Identify which cell holds the provided text, then report its (x, y) central coordinate. 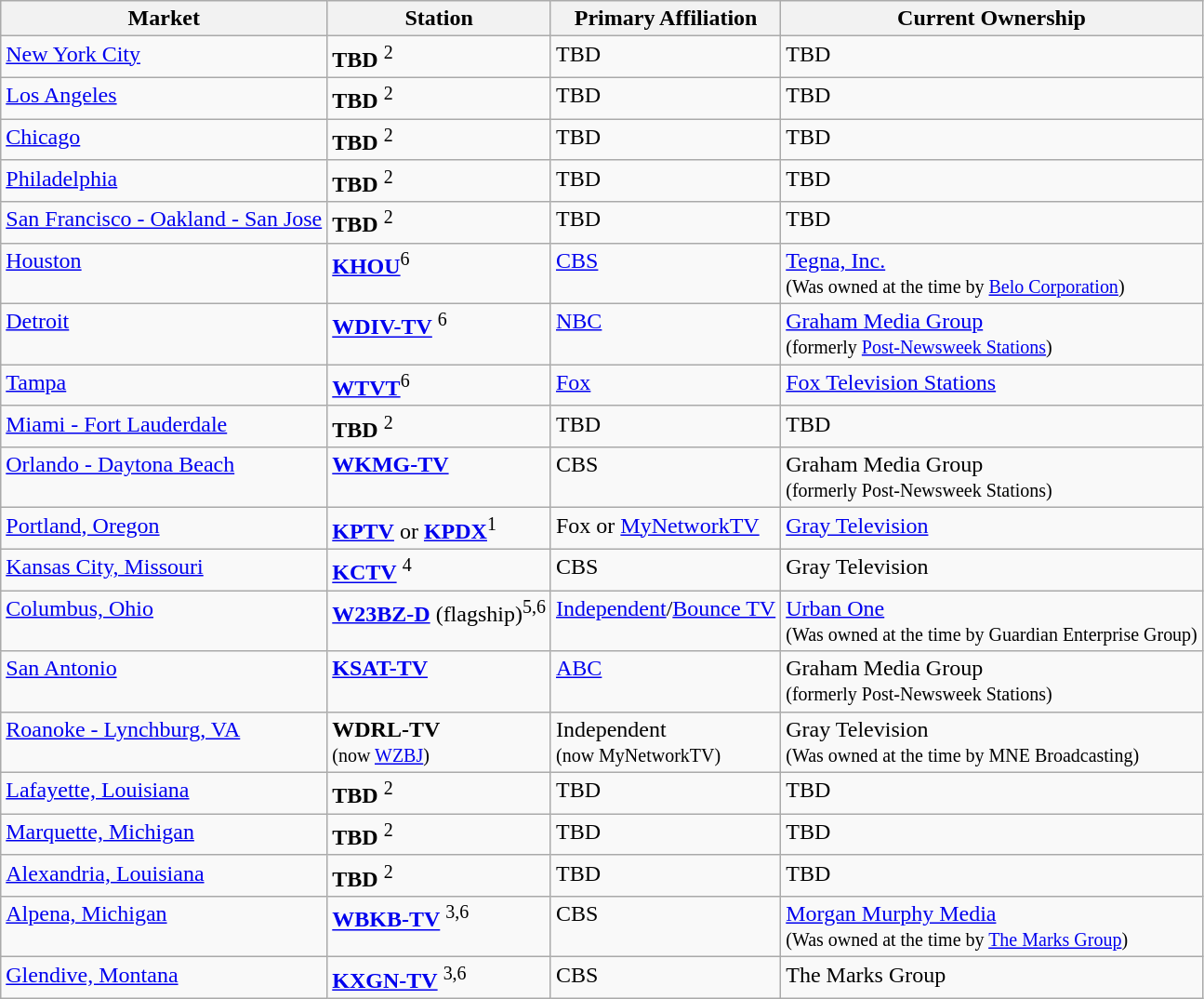
WDIV-TV 6 (439, 335)
Independent/Bounce TV (666, 621)
Fox (666, 385)
Miami - Fort Lauderdale (164, 426)
Alexandria, Louisiana (164, 876)
Tampa (164, 385)
Gray Television(Was owned at the time by MNE Broadcasting) (992, 742)
Morgan Murphy Media(Was owned at the time by The Marks Group) (992, 926)
NBC (666, 335)
Station (439, 19)
San Antonio (164, 681)
Portland, Oregon (164, 528)
KXGN-TV 3,6 (439, 979)
WTVT6 (439, 385)
KSAT-TV (439, 681)
WDRL-TV(now WZBJ) (439, 742)
KCTV 4 (439, 569)
Primary Affiliation (666, 19)
Fox or MyNetworkTV (666, 528)
Detroit (164, 335)
Lafayette, Louisiana (164, 793)
W23BZ-D (flagship)5,6 (439, 621)
Roanoke - Lynchburg, VA (164, 742)
Marquette, Michigan (164, 835)
Columbus, Ohio (164, 621)
KHOU6 (439, 273)
WKMG-TV (439, 478)
Orlando - Daytona Beach (164, 478)
WBKB-TV 3,6 (439, 926)
Philadelphia (164, 180)
Urban One(Was owned at the time by Guardian Enterprise Group) (992, 621)
Chicago (164, 140)
KPTV or KPDX1 (439, 528)
Alpena, Michigan (164, 926)
Los Angeles (164, 99)
Fox Television Stations (992, 385)
Current Ownership (992, 19)
Market (164, 19)
Houston (164, 273)
Tegna, Inc.(Was owned at the time by Belo Corporation) (992, 273)
The Marks Group (992, 979)
Glendive, Montana (164, 979)
ABC (666, 681)
Independent(now MyNetworkTV) (666, 742)
Kansas City, Missouri (164, 569)
San Francisco - Oakland - San Jose (164, 223)
New York City (164, 58)
